Provide the (x, y) coordinate of the cell's center where the given text is located.  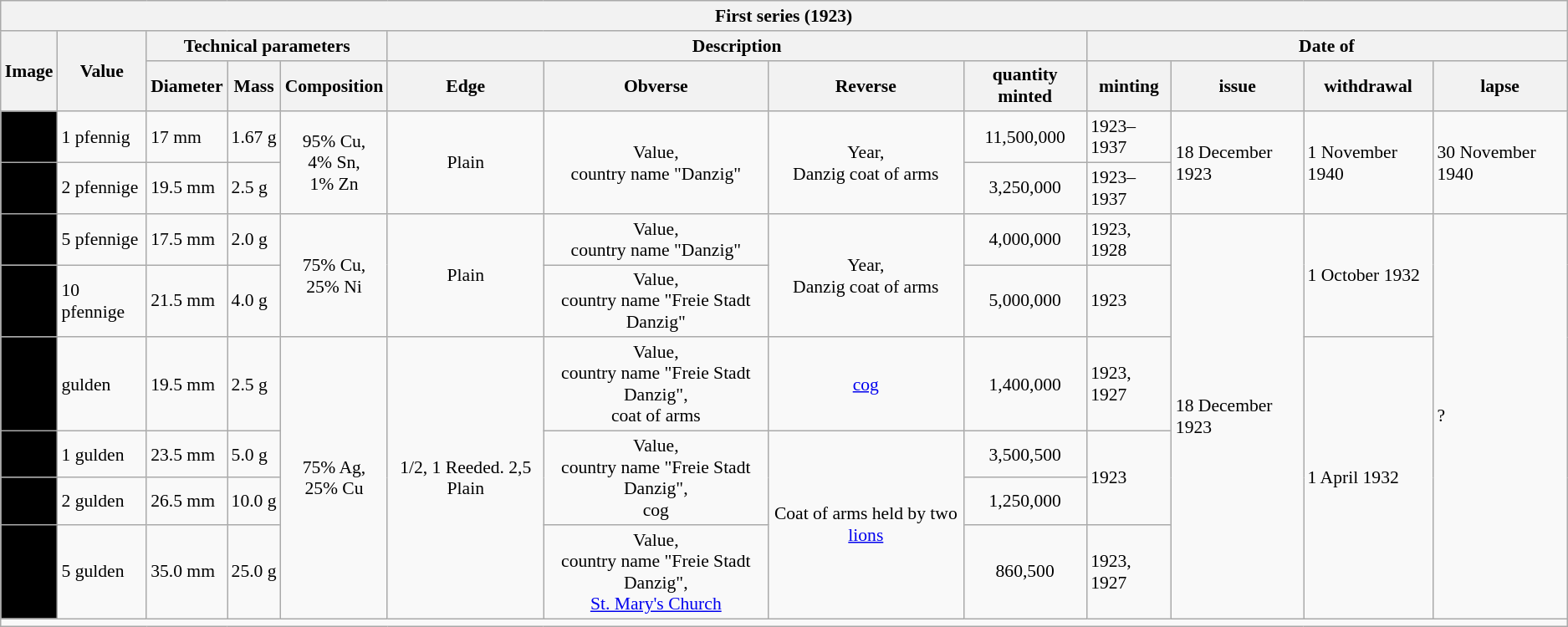
Diameter (186, 85)
Obverse (656, 85)
75% Ag,25% Cu (335, 478)
35.0 mm (186, 572)
1 pfennig (102, 137)
minting (1129, 85)
issue (1238, 85)
1,400,000 (1025, 385)
1.67 g (254, 137)
Description (737, 46)
5.0 g (254, 455)
4.0 g (254, 301)
Value,country name "Freie Stadt Danzig" (656, 301)
1 gulden (102, 455)
Value,country name "Freie Stadt Danzig",St. Mary's Church (656, 572)
Value (102, 72)
Image (29, 72)
1/2, 1 Reeded. 2,5 Plain (465, 478)
95% Cu,4% Sn,1% Zn (335, 163)
3,500,500 (1025, 455)
Reverse (866, 85)
25.0 g (254, 572)
gulden (102, 385)
30 November 1940 (1499, 163)
Composition (335, 85)
Value,country name "Freie Stadt Danzig", coat of arms (656, 385)
? (1499, 416)
10 pfennige (102, 301)
2 pfennige (102, 189)
23.5 mm (186, 455)
5 gulden (102, 572)
1 October 1932 (1368, 276)
5 pfennige (102, 239)
Technical parameters (267, 46)
4,000,000 (1025, 239)
cog (866, 385)
withdrawal (1368, 85)
Mass (254, 85)
2.0 g (254, 239)
5,000,000 (1025, 301)
1,250,000 (1025, 502)
21.5 mm (186, 301)
Date of (1326, 46)
26.5 mm (186, 502)
2 gulden (102, 502)
Edge (465, 85)
Coat of arms held by two lions (866, 525)
17 mm (186, 137)
3,250,000 (1025, 189)
Value,country name "Freie Stadt Danzig",cog (656, 478)
17.5 mm (186, 239)
lapse (1499, 85)
First series (1923) (784, 16)
1923, 1928 (1129, 239)
860,500 (1025, 572)
1 April 1932 (1368, 478)
75% Cu,25% Ni (335, 276)
quantity minted (1025, 85)
10.0 g (254, 502)
1 November 1940 (1368, 163)
11,500,000 (1025, 137)
